Determine the (X, Y) coordinate at the center of the cell enclosing the given text.  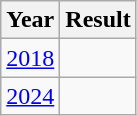
Year (30, 20)
Result (98, 20)
2024 (30, 96)
2018 (30, 58)
